Extract the [x, y] coordinate from the center of the cell holding the provided text.  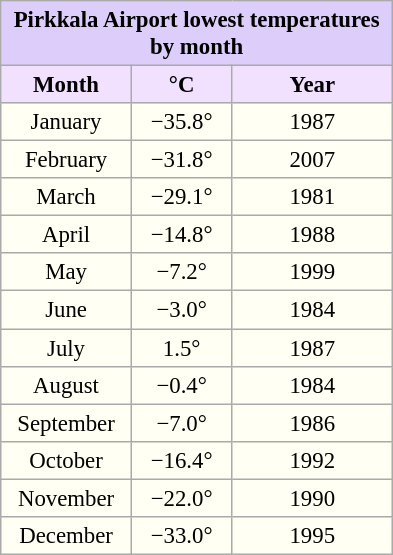
2007 [312, 160]
−29.1° [182, 197]
October [66, 460]
1990 [312, 498]
Pirkkala Airport lowest temperatures by month [197, 34]
December [66, 536]
1.5° [182, 348]
−14.8° [182, 235]
November [66, 498]
May [66, 273]
−7.2° [182, 273]
January [66, 122]
September [66, 423]
Year [312, 85]
July [66, 348]
1988 [312, 235]
−16.4° [182, 460]
1986 [312, 423]
April [66, 235]
1981 [312, 197]
1999 [312, 273]
March [66, 197]
−35.8° [182, 122]
−3.0° [182, 310]
June [66, 310]
−7.0° [182, 423]
−31.8° [182, 160]
February [66, 160]
−33.0° [182, 536]
August [66, 385]
−0.4° [182, 385]
1992 [312, 460]
−22.0° [182, 498]
Month [66, 85]
°C [182, 85]
1995 [312, 536]
